For the text-containing cell, return its midpoint in (x, y) coordinate format. 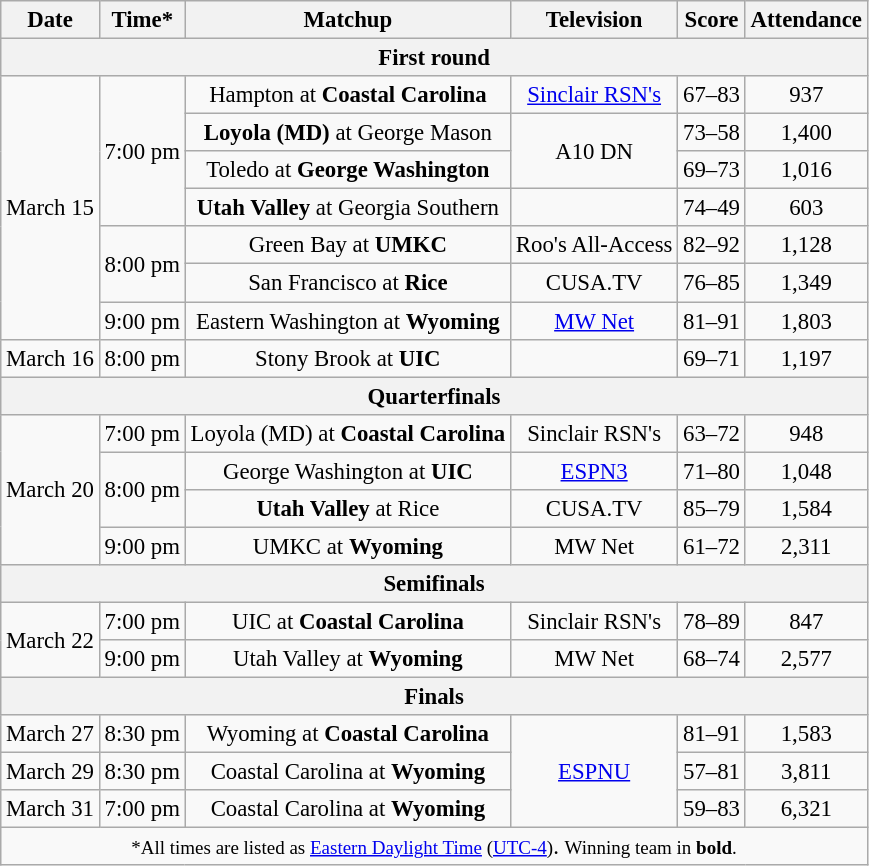
Toledo at George Washington (348, 170)
69–73 (712, 170)
948 (806, 433)
1,048 (806, 471)
1,016 (806, 170)
March 27 (50, 734)
Hampton at Coastal Carolina (348, 95)
Semifinals (434, 584)
Wyoming at Coastal Carolina (348, 734)
Television (594, 20)
78–89 (712, 621)
937 (806, 95)
Eastern Washington at Wyoming (348, 321)
73–58 (712, 133)
March 22 (50, 640)
2,577 (806, 659)
UIC at Coastal Carolina (348, 621)
George Washington at UIC (348, 471)
UMKC at Wyoming (348, 546)
Loyola (MD) at Coastal Carolina (348, 433)
Attendance (806, 20)
Roo's All-Access (594, 245)
57–81 (712, 772)
68–74 (712, 659)
63–72 (712, 433)
59–83 (712, 809)
*All times are listed as Eastern Daylight Time (UTC-4). Winning team in bold. (434, 847)
1,803 (806, 321)
First round (434, 58)
82–92 (712, 245)
67–83 (712, 95)
74–49 (712, 208)
603 (806, 208)
85–79 (712, 509)
March 16 (50, 358)
Time* (142, 20)
Score (712, 20)
March 20 (50, 489)
69–71 (712, 358)
1,583 (806, 734)
1,128 (806, 245)
1,197 (806, 358)
Utah Valley at Georgia Southern (348, 208)
Green Bay at UMKC (348, 245)
1,584 (806, 509)
March 15 (50, 208)
March 31 (50, 809)
Utah Valley at Wyoming (348, 659)
76–85 (712, 283)
6,321 (806, 809)
Loyola (MD) at George Mason (348, 133)
Stony Brook at UIC (348, 358)
Date (50, 20)
San Francisco at Rice (348, 283)
3,811 (806, 772)
ESPNU (594, 772)
March 29 (50, 772)
A10 DN (594, 152)
ESPN3 (594, 471)
1,349 (806, 283)
71–80 (712, 471)
2,311 (806, 546)
Quarterfinals (434, 396)
1,400 (806, 133)
Utah Valley at Rice (348, 509)
61–72 (712, 546)
Matchup (348, 20)
847 (806, 621)
Finals (434, 697)
